From the cell containing the given text, extract its center point as (X, Y) coordinate. 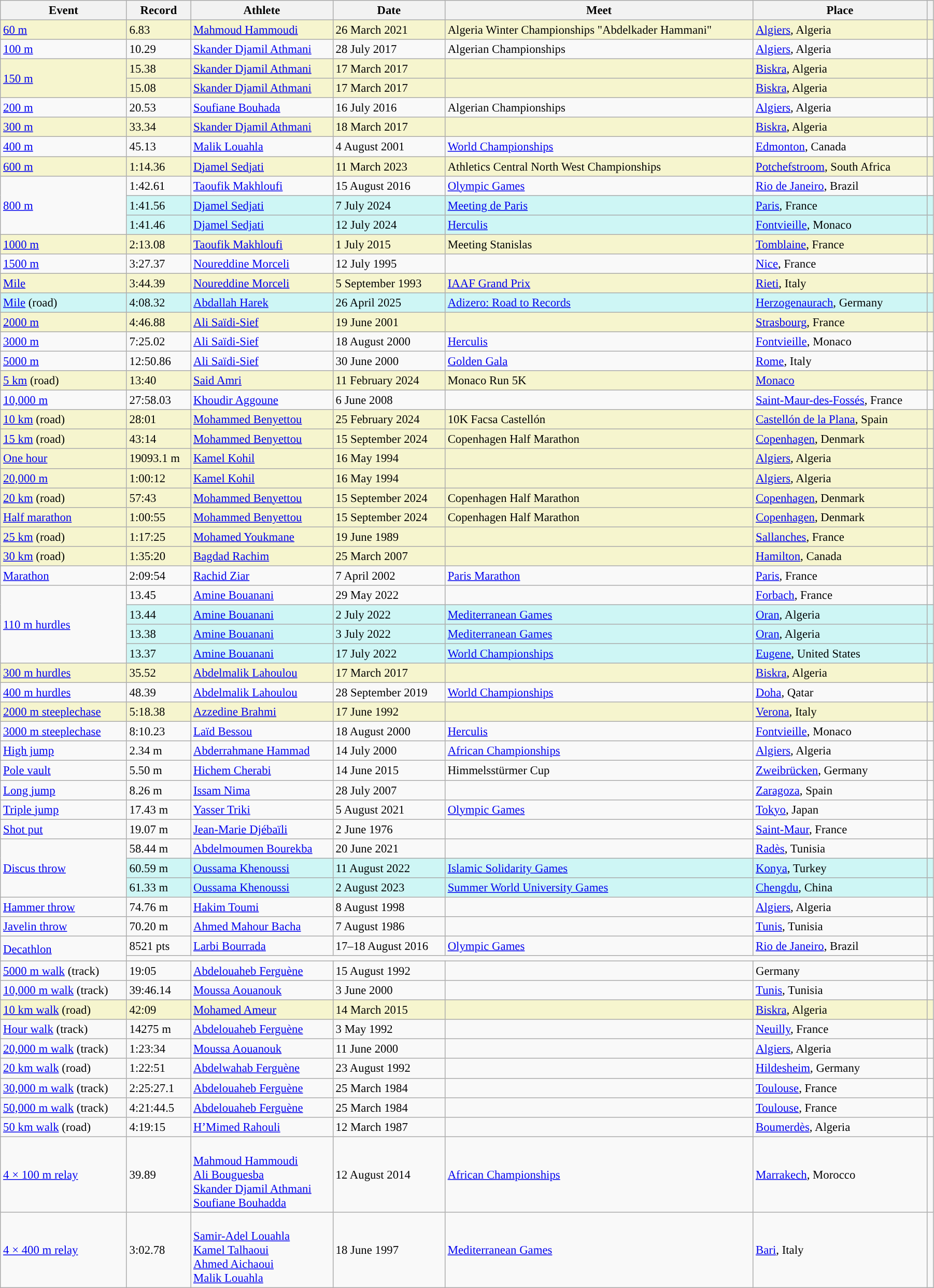
4:08.32 (159, 303)
10,000 m walk (track) (63, 990)
10 km (road) (63, 419)
5 km (road) (63, 381)
20 km (road) (63, 498)
Rieti, Italy (840, 283)
30,000 m walk (track) (63, 1088)
High jump (63, 751)
19:05 (159, 971)
150 m (63, 79)
Islamic Solidarity Games (599, 868)
1000 m (63, 244)
14275 m (159, 1029)
Samir-Adel LouahlaKamel TalhaouiAhmed AichaouiMalik Louahla (262, 1250)
45.13 (159, 147)
1:41.56 (159, 205)
400 m (63, 147)
7:25.02 (159, 342)
17 June 1992 (389, 712)
Issam Nima (262, 790)
Azzedine Brahmi (262, 712)
Monaco (840, 381)
1:42.61 (159, 186)
Strasbourg, France (840, 322)
19093.1 m (159, 459)
3:02.78 (159, 1250)
60 m (63, 30)
3 May 1992 (389, 1029)
Nice, France (840, 264)
28 July 2017 (389, 49)
12 July 2024 (389, 225)
2 July 2022 (389, 614)
Eugene, United States (840, 654)
30 km (road) (63, 556)
5000 m (63, 361)
4:46.88 (159, 322)
20.53 (159, 108)
300 m (63, 127)
Larbi Bourrada (262, 946)
4:21:44.5 (159, 1108)
14 July 2000 (389, 751)
Hamilton, Canada (840, 556)
15 August 1992 (389, 971)
5 August 2021 (389, 809)
800 m (63, 205)
35.52 (159, 673)
7 August 1986 (389, 927)
13.38 (159, 634)
Javelin throw (63, 927)
8.26 m (159, 790)
2 June 1976 (389, 829)
11 August 2022 (389, 868)
Abderrahmane Hammad (262, 751)
10,000 m (63, 400)
4 × 400 m relay (63, 1250)
Event (63, 10)
26 March 2021 (389, 30)
8:10.23 (159, 732)
Meet (599, 10)
Himmelsstürmer Cup (599, 771)
Rome, Italy (840, 361)
Edmonton, Canada (840, 147)
19.07 m (159, 829)
Jean-Marie Djébaïli (262, 829)
12 August 2014 (389, 1174)
39:46.14 (159, 990)
39.89 (159, 1174)
4:19:15 (159, 1127)
28 July 2007 (389, 790)
12 March 1987 (389, 1127)
Rachid Ziar (262, 576)
Meeting Stanislas (599, 244)
12:50.86 (159, 361)
Mahmoud HammoudiAli BouguesbaSkander Djamil AthmaniSoufiane Bouhadda (262, 1174)
Hichem Cherabi (262, 771)
One hour (63, 459)
15.08 (159, 88)
Discus throw (63, 868)
18 March 2017 (389, 127)
7 July 2024 (389, 205)
Tokyo, Japan (840, 809)
Neuilly, France (840, 1029)
10.29 (159, 49)
Golden Gala (599, 361)
16 July 2016 (389, 108)
300 m hurdles (63, 673)
1 July 2015 (389, 244)
15.38 (159, 69)
25 km (road) (63, 537)
Record (159, 10)
H’Mimed Rahouli (262, 1127)
Abdallah Harek (262, 303)
20 km walk (road) (63, 1069)
17–18 August 2016 (389, 946)
17 July 2022 (389, 654)
11 February 2024 (389, 381)
1:14.36 (159, 166)
Shot put (63, 829)
2000 m (63, 322)
5.50 m (159, 771)
Castellón de la Plana, Spain (840, 419)
5 September 1993 (389, 283)
Hakim Toumi (262, 907)
2:25:27.1 (159, 1088)
4 August 2001 (389, 147)
15 km (road) (63, 439)
100 m (63, 49)
110 m hurdles (63, 624)
Germany (840, 971)
Half marathon (63, 517)
3000 m steeplechase (63, 732)
13.45 (159, 595)
28 September 2019 (389, 693)
Place (840, 10)
Mohamed Ameur (262, 1010)
Chengdu, China (840, 888)
19 June 2001 (389, 322)
Doha, Qatar (840, 693)
Paris Marathon (599, 576)
600 m (63, 166)
30 June 2000 (389, 361)
Verona, Italy (840, 712)
3 July 2022 (389, 634)
Marrakech, Morocco (840, 1174)
14 March 2015 (389, 1010)
10 km walk (road) (63, 1010)
27:58.03 (159, 400)
Konya, Turkey (840, 868)
Malik Louahla (262, 147)
Mile (road) (63, 303)
13.37 (159, 654)
400 m hurdles (63, 693)
Mohamed Youkmane (262, 537)
20,000 m (63, 478)
25 February 2024 (389, 419)
42:09 (159, 1010)
3 June 2000 (389, 990)
Mile (63, 283)
11 March 2023 (389, 166)
Saint-Maur, France (840, 829)
2:13.08 (159, 244)
7 April 2002 (389, 576)
5:18.38 (159, 712)
1:00:12 (159, 478)
74.76 m (159, 907)
50,000 m walk (track) (63, 1108)
Decathlon (63, 948)
Summer World University Games (599, 888)
2:09:54 (159, 576)
3000 m (63, 342)
2000 m steeplechase (63, 712)
4 × 100 m relay (63, 1174)
57:43 (159, 498)
15 August 2016 (389, 186)
Said Amri (262, 381)
43:14 (159, 439)
26 April 2025 (389, 303)
200 m (63, 108)
20,000 m walk (track) (63, 1049)
1:35:20 (159, 556)
14 June 2015 (389, 771)
29 May 2022 (389, 595)
Herzogenaurach, Germany (840, 303)
60.59 m (159, 868)
Athlete (262, 10)
11 June 2000 (389, 1049)
Bagdad Rachim (262, 556)
Potchefstroom, South Africa (840, 166)
Triple jump (63, 809)
33.34 (159, 127)
Hildesheim, Germany (840, 1069)
61.33 m (159, 888)
48.39 (159, 693)
8 August 1998 (389, 907)
Date (389, 10)
1:41.46 (159, 225)
19 June 1989 (389, 537)
Long jump (63, 790)
Forbach, France (840, 595)
Laïd Bessou (262, 732)
18 June 1997 (389, 1250)
13.44 (159, 614)
50 km walk (road) (63, 1127)
1:22:51 (159, 1069)
Yasser Triki (262, 809)
Abdelmoumen Bourekba (262, 848)
Hammer throw (63, 907)
13:40 (159, 381)
Mahmoud Hammoudi (262, 30)
25 March 2007 (389, 556)
Meeting de Paris (599, 205)
Algeria Winter Championships "Abdelkader Hammani" (599, 30)
Saint-Maur-des-Fossés, France (840, 400)
6.83 (159, 30)
5000 m walk (track) (63, 971)
20 June 2021 (389, 848)
Tomblaine, France (840, 244)
Boumerdès, Algeria (840, 1127)
Abdelwahab Ferguène (262, 1069)
Sallanches, France (840, 537)
6 June 2008 (389, 400)
8521 pts (159, 946)
Adizero: Road to Records (599, 303)
2.34 m (159, 751)
12 July 1995 (389, 264)
Ahmed Mahour Bacha (262, 927)
Marathon (63, 576)
Zweibrücken, Germany (840, 771)
Athletics Central North West Championships (599, 166)
58.44 m (159, 848)
Bari, Italy (840, 1250)
Monaco Run 5K (599, 381)
Radès, Tunisia (840, 848)
Khoudir Aggoune (262, 400)
3:44.39 (159, 283)
Zaragoza, Spain (840, 790)
10K Facsa Castellón (599, 419)
IAAF Grand Prix (599, 283)
Soufiane Bouhada (262, 108)
1:23:34 (159, 1049)
23 August 1992 (389, 1069)
1:00:55 (159, 517)
Pole vault (63, 771)
2 August 2023 (389, 888)
3:27.37 (159, 264)
70.20 m (159, 927)
Hour walk (track) (63, 1029)
17.43 m (159, 809)
28:01 (159, 419)
1500 m (63, 264)
1:17:25 (159, 537)
